Find where the given text appears and provide that cell's center as [x, y] coordinate. 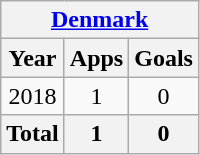
Denmark [100, 20]
Apps [96, 58]
Total [33, 134]
Goals [164, 58]
Year [33, 58]
2018 [33, 96]
